Locate the cell with the specified text and output its (X, Y) center coordinate. 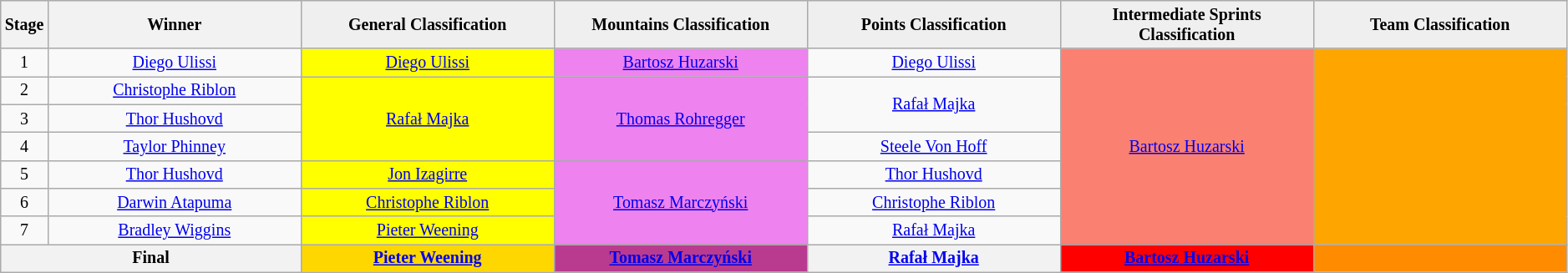
Intermediate Sprints Classification (1186, 25)
Stage (25, 25)
Taylor Phinney (174, 147)
2 (25, 90)
5 (25, 174)
Mountains Classification (680, 25)
1 (25, 63)
3 (25, 119)
Jon Izagirre (428, 174)
Thomas Rohregger (680, 119)
Steele Von Hoff (934, 147)
7 (25, 230)
Final (150, 259)
Team Classification (1440, 25)
Points Classification (934, 25)
General Classification (428, 25)
Bradley Wiggins (174, 230)
Darwin Atapuma (174, 202)
Winner (174, 25)
4 (25, 147)
6 (25, 202)
